For the text-containing cell, return its midpoint in (x, y) coordinate format. 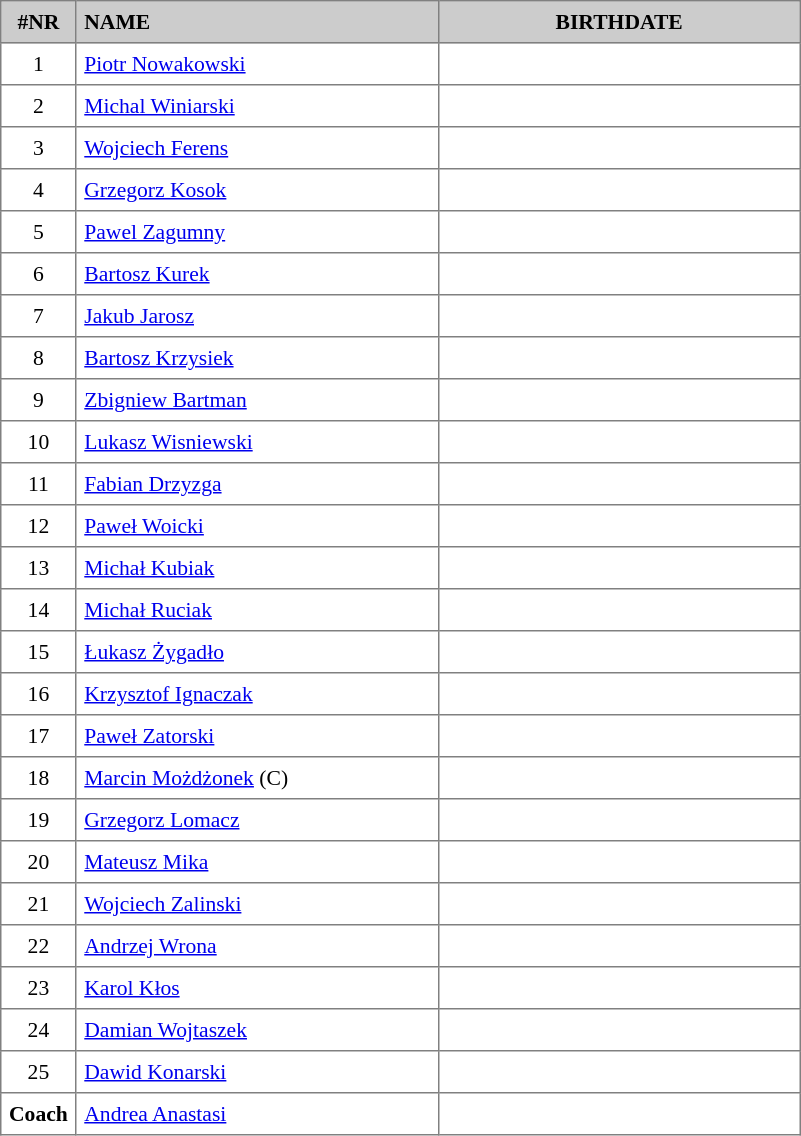
1 (38, 64)
Michał Ruciak (257, 610)
13 (38, 568)
17 (38, 736)
Andrzej Wrona (257, 946)
Michał Kubiak (257, 568)
Pawel Zagumny (257, 232)
18 (38, 778)
Bartosz Kurek (257, 274)
Grzegorz Kosok (257, 190)
7 (38, 316)
8 (38, 358)
16 (38, 694)
25 (38, 1072)
Paweł Zatorski (257, 736)
24 (38, 1030)
20 (38, 862)
Coach (38, 1114)
Piotr Nowakowski (257, 64)
Damian Wojtaszek (257, 1030)
Marcin Możdżonek (C) (257, 778)
22 (38, 946)
NAME (257, 22)
15 (38, 652)
Wojciech Zalinski (257, 904)
Wojciech Ferens (257, 148)
Mateusz Mika (257, 862)
Krzysztof Ignaczak (257, 694)
#NR (38, 22)
11 (38, 484)
6 (38, 274)
9 (38, 400)
Karol Kłos (257, 988)
19 (38, 820)
Grzegorz Lomacz (257, 820)
2 (38, 106)
4 (38, 190)
10 (38, 442)
21 (38, 904)
Bartosz Krzysiek (257, 358)
Fabian Drzyzga (257, 484)
5 (38, 232)
BIRTHDATE (619, 22)
Jakub Jarosz (257, 316)
14 (38, 610)
3 (38, 148)
Michal Winiarski (257, 106)
Lukasz Wisniewski (257, 442)
Paweł Woicki (257, 526)
Łukasz Żygadło (257, 652)
Andrea Anastasi (257, 1114)
12 (38, 526)
23 (38, 988)
Zbigniew Bartman (257, 400)
Dawid Konarski (257, 1072)
